Identify which cell holds the provided text, then report its [x, y] central coordinate. 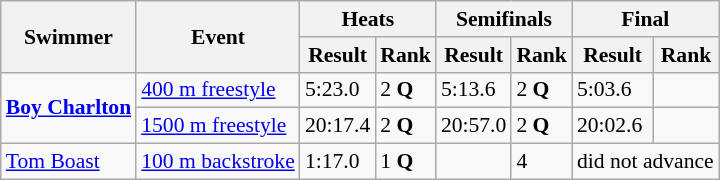
1500 m freestyle [218, 126]
did not advance [646, 162]
400 m freestyle [218, 90]
100 m backstroke [218, 162]
20:57.0 [474, 126]
5:23.0 [338, 90]
Swimmer [68, 36]
5:03.6 [612, 90]
Tom Boast [68, 162]
Heats [368, 19]
1 Q [406, 162]
20:02.6 [612, 126]
Semifinals [504, 19]
Final [646, 19]
1:17.0 [338, 162]
Boy Charlton [68, 108]
5:13.6 [474, 90]
Event [218, 36]
4 [542, 162]
20:17.4 [338, 126]
